From the cell containing the given text, extract its center point as (x, y) coordinate. 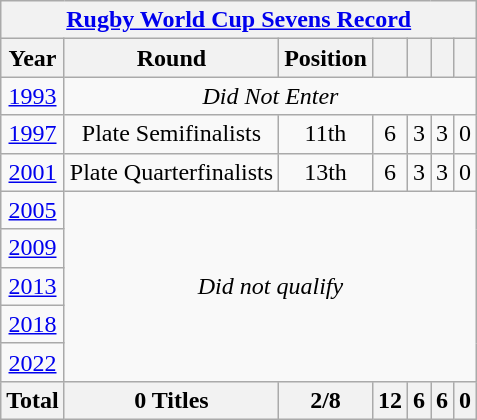
13th (326, 172)
11th (326, 134)
Plate Quarterfinalists (171, 172)
2013 (33, 286)
Did not qualify (270, 286)
12 (390, 400)
2009 (33, 248)
Year (33, 58)
2018 (33, 324)
Position (326, 58)
2001 (33, 172)
Rugby World Cup Sevens Record (239, 20)
2005 (33, 210)
2/8 (326, 400)
Did Not Enter (270, 96)
1997 (33, 134)
1993 (33, 96)
2022 (33, 362)
Total (33, 400)
0 Titles (171, 400)
Plate Semifinalists (171, 134)
Round (171, 58)
